Determine the (x, y) coordinate at the center of the cell enclosing the given text.  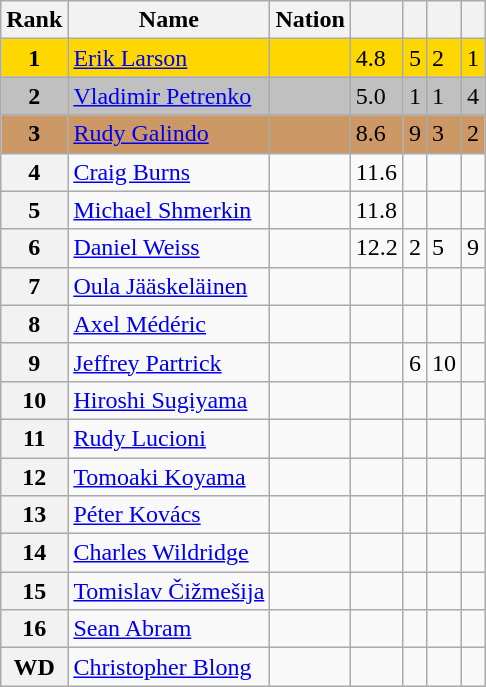
Christopher Blong (169, 667)
12.2 (376, 248)
Rudy Lucioni (169, 438)
WD (34, 667)
5.0 (376, 96)
Jeffrey Partrick (169, 362)
15 (34, 591)
16 (34, 629)
Michael Shmerkin (169, 210)
4.8 (376, 58)
13 (34, 515)
Tomislav Čižmešija (169, 591)
Oula Jääskeläinen (169, 286)
Axel Médéric (169, 324)
11.6 (376, 172)
14 (34, 553)
Rudy Galindo (169, 134)
Péter Kovács (169, 515)
Tomoaki Koyama (169, 477)
8.6 (376, 134)
Nation (310, 20)
12 (34, 477)
Name (169, 20)
Erik Larson (169, 58)
Sean Abram (169, 629)
Hiroshi Sugiyama (169, 400)
8 (34, 324)
Vladimir Petrenko (169, 96)
Daniel Weiss (169, 248)
11 (34, 438)
11.8 (376, 210)
7 (34, 286)
Charles Wildridge (169, 553)
Craig Burns (169, 172)
Rank (34, 20)
